Return (x, y) of the center of cell containing provided text 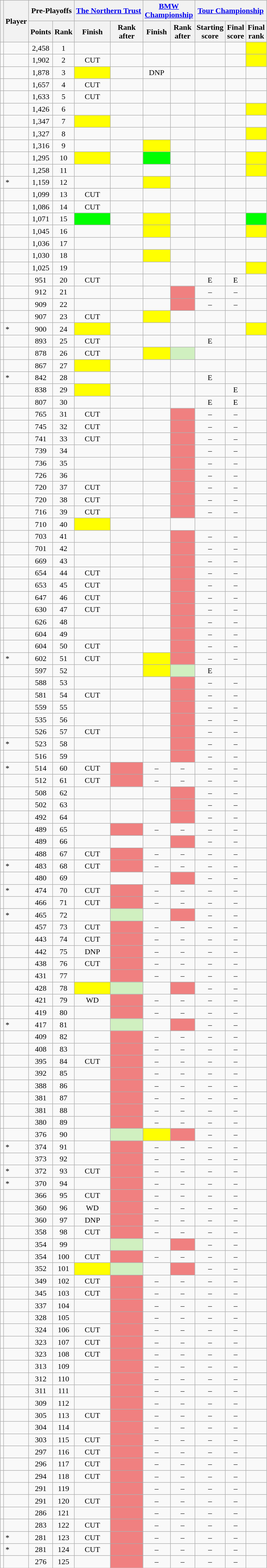
109 (63, 1367)
8 (63, 133)
29 (63, 390)
Finalrank (256, 31)
Rank (63, 31)
39 (63, 512)
523 (41, 744)
741 (41, 439)
4 (63, 85)
119 (63, 1488)
20 (63, 280)
124 (63, 1550)
466 (41, 903)
113 (63, 1415)
867 (41, 365)
72 (63, 915)
1,086 (41, 207)
372 (41, 1171)
59 (63, 756)
108 (63, 1354)
51 (63, 658)
22 (63, 304)
91 (63, 1147)
125 (63, 1562)
443 (41, 939)
87 (63, 1098)
465 (41, 915)
101 (63, 1269)
40 (63, 524)
409 (41, 1037)
24 (63, 329)
294 (41, 1476)
630 (41, 610)
376 (41, 1134)
602 (41, 658)
588 (41, 683)
710 (41, 524)
58 (63, 744)
74 (63, 939)
34 (63, 451)
311 (41, 1391)
114 (63, 1428)
380 (41, 1122)
67 (63, 854)
297 (41, 1452)
1,295 (41, 158)
117 (63, 1464)
1,045 (41, 231)
726 (41, 475)
535 (41, 719)
765 (41, 414)
86 (63, 1086)
1,030 (41, 256)
49 (63, 634)
48 (63, 622)
122 (63, 1525)
Pre-Playoffs (52, 11)
907 (41, 317)
951 (41, 280)
64 (63, 817)
1,633 (41, 97)
44 (63, 573)
38 (63, 500)
82 (63, 1037)
1,071 (41, 219)
80 (63, 1013)
457 (41, 927)
1,258 (41, 170)
30 (63, 402)
349 (41, 1281)
105 (63, 1318)
1,025 (41, 268)
13 (63, 195)
373 (41, 1159)
9 (63, 146)
6 (63, 109)
Points (41, 31)
98 (63, 1232)
842 (41, 378)
68 (63, 866)
305 (41, 1415)
324 (41, 1330)
93 (63, 1171)
47 (63, 610)
17 (63, 243)
516 (41, 756)
110 (63, 1379)
60 (63, 768)
75 (63, 952)
50 (63, 646)
Startingscore (210, 31)
94 (63, 1183)
345 (41, 1293)
69 (63, 878)
85 (63, 1073)
5 (63, 97)
96 (63, 1208)
23 (63, 317)
1,099 (41, 195)
1,159 (41, 182)
118 (63, 1476)
42 (63, 548)
92 (63, 1159)
33 (63, 439)
653 (41, 585)
900 (41, 329)
654 (41, 573)
1,426 (41, 109)
41 (63, 536)
78 (63, 988)
61 (63, 781)
56 (63, 719)
12 (63, 182)
514 (41, 768)
15 (63, 219)
1,327 (41, 133)
14 (63, 207)
912 (41, 292)
838 (41, 390)
313 (41, 1367)
512 (41, 781)
366 (41, 1196)
10 (63, 158)
37 (63, 487)
358 (41, 1232)
807 (41, 402)
492 (41, 817)
480 (41, 878)
73 (63, 927)
1,902 (41, 60)
The Northern Trust (109, 11)
112 (63, 1403)
45 (63, 585)
62 (63, 793)
65 (63, 829)
27 (63, 365)
303 (41, 1440)
123 (63, 1537)
Finalscore (236, 31)
83 (63, 1049)
21 (63, 292)
304 (41, 1428)
419 (41, 1013)
716 (41, 512)
878 (41, 353)
428 (41, 988)
1,347 (41, 121)
32 (63, 427)
71 (63, 903)
46 (63, 598)
2,458 (41, 48)
337 (41, 1305)
1,316 (41, 146)
1,878 (41, 72)
Tour Championship (231, 11)
115 (63, 1440)
2 (63, 60)
76 (63, 964)
388 (41, 1086)
421 (41, 1000)
328 (41, 1318)
508 (41, 793)
893 (41, 341)
35 (63, 463)
1 (63, 48)
25 (63, 341)
31 (63, 414)
626 (41, 622)
1,036 (41, 243)
120 (63, 1501)
1,657 (41, 85)
95 (63, 1196)
88 (63, 1110)
286 (41, 1513)
296 (41, 1464)
374 (41, 1147)
312 (41, 1379)
745 (41, 427)
70 (63, 890)
26 (63, 353)
103 (63, 1293)
57 (63, 732)
90 (63, 1134)
392 (41, 1073)
3 (63, 72)
97 (63, 1220)
66 (63, 842)
669 (41, 561)
55 (63, 707)
526 (41, 732)
739 (41, 451)
559 (41, 707)
703 (41, 536)
597 (41, 671)
63 (63, 805)
18 (63, 256)
442 (41, 952)
111 (63, 1391)
19 (63, 268)
276 (41, 1562)
BMWChampionship (169, 11)
736 (41, 463)
99 (63, 1244)
474 (41, 890)
121 (63, 1513)
909 (41, 304)
81 (63, 1025)
104 (63, 1305)
52 (63, 671)
502 (41, 805)
283 (41, 1525)
581 (41, 695)
431 (41, 976)
352 (41, 1269)
79 (63, 1000)
Player (16, 21)
106 (63, 1330)
107 (63, 1342)
488 (41, 854)
483 (41, 866)
100 (63, 1257)
7 (63, 121)
309 (41, 1403)
370 (41, 1183)
36 (63, 475)
54 (63, 695)
701 (41, 548)
438 (41, 964)
84 (63, 1061)
53 (63, 683)
395 (41, 1061)
102 (63, 1281)
16 (63, 231)
77 (63, 976)
89 (63, 1122)
43 (63, 561)
408 (41, 1049)
116 (63, 1452)
417 (41, 1025)
11 (63, 170)
647 (41, 598)
28 (63, 378)
